Provide the (x, y) coordinate of the cell's center where the given text is located.  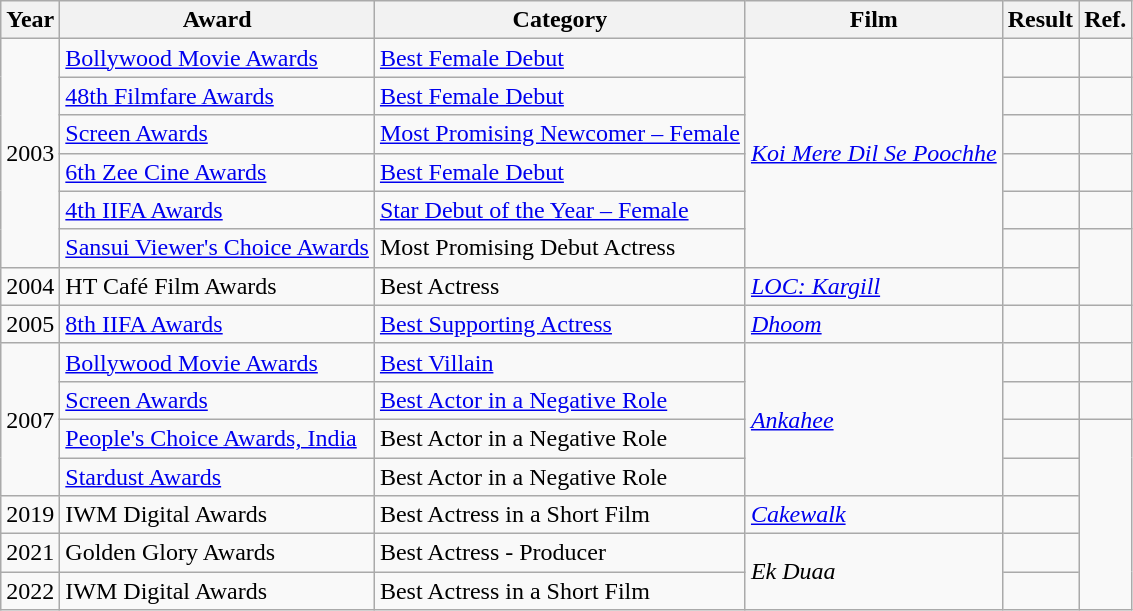
8th IIFA Awards (218, 324)
2003 (30, 153)
Ref. (1106, 20)
2021 (30, 553)
HT Café Film Awards (218, 286)
LOC: Kargill (874, 286)
Best Actress - Producer (560, 553)
2005 (30, 324)
Cakewalk (874, 515)
4th IIFA Awards (218, 210)
Stardust Awards (218, 477)
Film (874, 20)
Star Debut of the Year – Female (560, 210)
Most Promising Newcomer – Female (560, 134)
2004 (30, 286)
Sansui Viewer's Choice Awards (218, 248)
Golden Glory Awards (218, 553)
Dhoom (874, 324)
Category (560, 20)
2022 (30, 591)
Award (218, 20)
Year (30, 20)
2019 (30, 515)
Best Villain (560, 362)
Most Promising Debut Actress (560, 248)
Ek Duaa (874, 572)
Result (1040, 20)
Best Actress (560, 286)
Ankahee (874, 419)
Best Supporting Actress (560, 324)
2007 (30, 419)
6th Zee Cine Awards (218, 172)
48th Filmfare Awards (218, 96)
People's Choice Awards, India (218, 438)
Koi Mere Dil Se Poochhe (874, 153)
